Extract the [x, y] coordinate from the center of the cell holding the provided text.  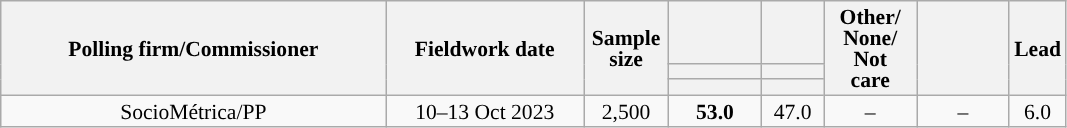
Sample size [626, 48]
2,500 [626, 110]
Other/None/Notcare [870, 48]
Polling firm/Commissioner [194, 48]
47.0 [792, 110]
Fieldwork date [485, 48]
Lead [1038, 48]
53.0 [716, 110]
10–13 Oct 2023 [485, 110]
SocioMétrica/PP [194, 110]
6.0 [1038, 110]
